Scan for the cell matching the given text and deliver its [X, Y] coordinate at center. 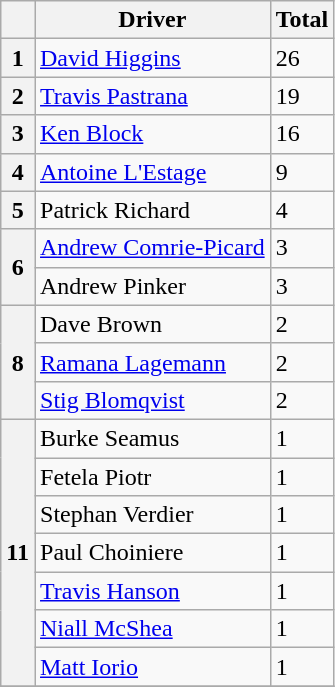
Paul Choiniere [152, 553]
Burke Seamus [152, 438]
Andrew Comrie-Picard [152, 248]
Matt Iorio [152, 667]
Patrick Richard [152, 210]
Niall McShea [152, 629]
Stephan Verdier [152, 515]
16 [302, 134]
Ken Block [152, 134]
6 [18, 267]
26 [302, 58]
Dave Brown [152, 324]
Fetela Piotr [152, 477]
9 [302, 172]
11 [18, 552]
Antoine L'Estage [152, 172]
Stig Blomqvist [152, 400]
5 [18, 210]
Driver [152, 20]
Andrew Pinker [152, 286]
Ramana Lagemann [152, 362]
David Higgins [152, 58]
Total [302, 20]
19 [302, 96]
Travis Pastrana [152, 96]
8 [18, 362]
Travis Hanson [152, 591]
